Determine the (x, y) coordinate at the center of the cell enclosing the given text.  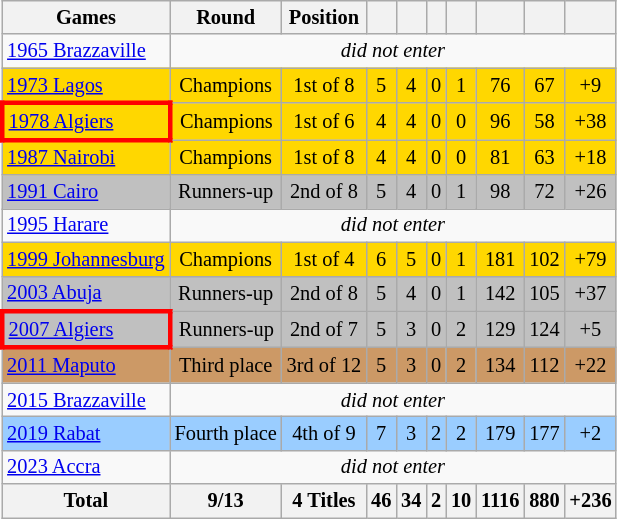
63 (544, 156)
2007 Algiers (86, 330)
1978 Algiers (86, 122)
134 (500, 364)
58 (544, 122)
76 (500, 86)
Round (226, 17)
105 (544, 294)
177 (544, 433)
+79 (591, 259)
112 (544, 364)
98 (500, 192)
1st of 6 (324, 122)
81 (500, 156)
+37 (591, 294)
1987 Nairobi (86, 156)
+38 (591, 122)
4 Titles (324, 501)
34 (411, 501)
Total (86, 501)
880 (544, 501)
9/13 (226, 501)
2nd of 7 (324, 330)
1991 Cairo (86, 192)
2011 Maputo (86, 364)
96 (500, 122)
102 (544, 259)
1965 Brazzaville (86, 51)
7 (381, 433)
1116 (500, 501)
1973 Lagos (86, 86)
+22 (591, 364)
+5 (591, 330)
+9 (591, 86)
2019 Rabat (86, 433)
10 (461, 501)
2023 Accra (86, 467)
124 (544, 330)
1999 Johannesburg (86, 259)
46 (381, 501)
181 (500, 259)
+26 (591, 192)
+236 (591, 501)
2015 Brazzaville (86, 400)
4th of 9 (324, 433)
Games (86, 17)
129 (500, 330)
+18 (591, 156)
6 (381, 259)
67 (544, 86)
72 (544, 192)
Third place (226, 364)
+2 (591, 433)
Fourth place (226, 433)
1995 Harare (86, 225)
142 (500, 294)
179 (500, 433)
2003 Abuja (86, 294)
1st of 4 (324, 259)
3rd of 12 (324, 364)
Position (324, 17)
